Determine the [X, Y] coordinate at the center of the cell enclosing the given text.  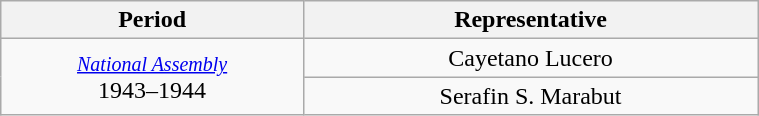
National Assembly1943–1944 [152, 77]
Serafin S. Marabut [530, 96]
Cayetano Lucero [530, 58]
Representative [530, 20]
Period [152, 20]
